Provide the (X, Y) coordinate of the cell's center where the given text is located.  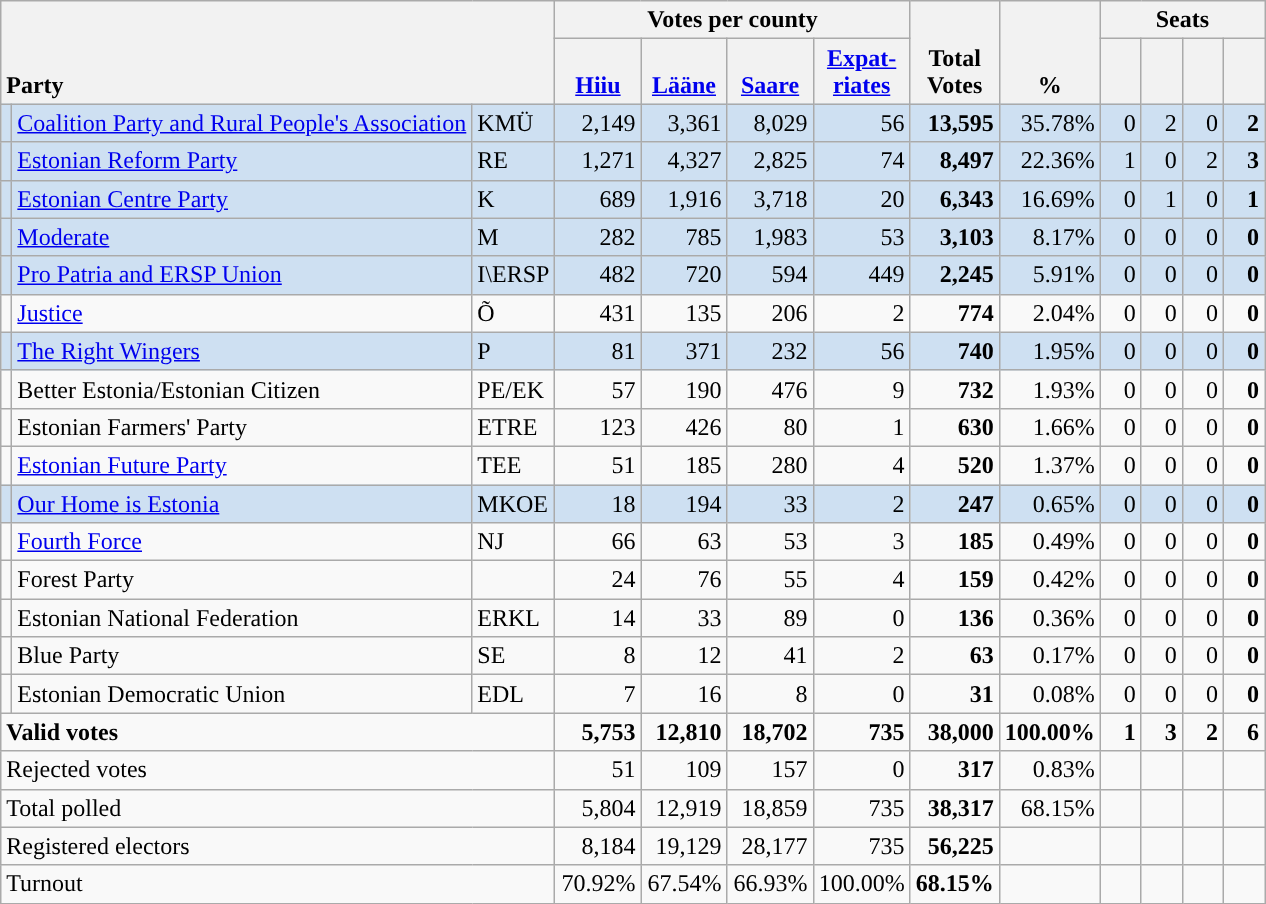
159 (954, 580)
ETRE (514, 427)
0.08% (1050, 694)
2,245 (954, 275)
8,184 (598, 846)
80 (770, 427)
Seats (1182, 20)
3,718 (770, 199)
13,595 (954, 123)
232 (770, 351)
Saare (770, 72)
28,177 (770, 846)
136 (954, 618)
Estonian Farmers' Party (242, 427)
NJ (514, 542)
M (514, 237)
EDL (514, 694)
426 (684, 427)
Registered electors (278, 846)
38,000 (954, 732)
RE (514, 161)
Party (278, 52)
18 (598, 503)
18,859 (770, 808)
0.36% (1050, 618)
135 (684, 313)
Moderate (242, 237)
Turnout (278, 884)
74 (862, 161)
0.83% (1050, 770)
785 (684, 237)
14 (598, 618)
5,753 (598, 732)
1.37% (1050, 465)
0.42% (1050, 580)
5,804 (598, 808)
Forest Party (242, 580)
16.69% (1050, 199)
Estonian National Federation (242, 618)
8.17% (1050, 237)
1.93% (1050, 389)
Votes per county (732, 20)
66 (598, 542)
89 (770, 618)
6 (1244, 732)
123 (598, 427)
12,919 (684, 808)
0.17% (1050, 656)
Estonian Future Party (242, 465)
2,149 (598, 123)
732 (954, 389)
Fourth Force (242, 542)
76 (684, 580)
Blue Party (242, 656)
740 (954, 351)
24 (598, 580)
476 (770, 389)
Total Votes (954, 52)
5.91% (1050, 275)
16 (684, 694)
280 (770, 465)
66.93% (770, 884)
Coalition Party and Rural People's Association (242, 123)
520 (954, 465)
190 (684, 389)
3,361 (684, 123)
630 (954, 427)
67.54% (684, 884)
8,497 (954, 161)
1,983 (770, 237)
6,343 (954, 199)
I\ERSP (514, 275)
0.65% (1050, 503)
Pro Patria and ERSP Union (242, 275)
Valid votes (278, 732)
689 (598, 199)
109 (684, 770)
1,916 (684, 199)
56,225 (954, 846)
PE/EK (514, 389)
Expat- riates (862, 72)
282 (598, 237)
8,029 (770, 123)
41 (770, 656)
81 (598, 351)
194 (684, 503)
1.95% (1050, 351)
SE (514, 656)
2,825 (770, 161)
431 (598, 313)
KMÜ (514, 123)
Õ (514, 313)
317 (954, 770)
12 (684, 656)
Estonian Democratic Union (242, 694)
20 (862, 199)
55 (770, 580)
18,702 (770, 732)
P (514, 351)
Total polled (278, 808)
206 (770, 313)
The Right Wingers (242, 351)
247 (954, 503)
7 (598, 694)
22.36% (1050, 161)
31 (954, 694)
Rejected votes (278, 770)
19,129 (684, 846)
35.78% (1050, 123)
57 (598, 389)
2.04% (1050, 313)
38,317 (954, 808)
MKOE (514, 503)
4,327 (684, 161)
720 (684, 275)
774 (954, 313)
482 (598, 275)
% (1050, 52)
1.66% (1050, 427)
Our Home is Estonia (242, 503)
1,271 (598, 161)
Estonian Reform Party (242, 161)
157 (770, 770)
594 (770, 275)
70.92% (598, 884)
3,103 (954, 237)
Justice (242, 313)
ERKL (514, 618)
371 (684, 351)
12,810 (684, 732)
Estonian Centre Party (242, 199)
Better Estonia/Estonian Citizen (242, 389)
9 (862, 389)
TEE (514, 465)
K (514, 199)
Lääne (684, 72)
Hiiu (598, 72)
0.49% (1050, 542)
449 (862, 275)
